Detect which cell encompasses the target text, then output its [X, Y] center coordinate. 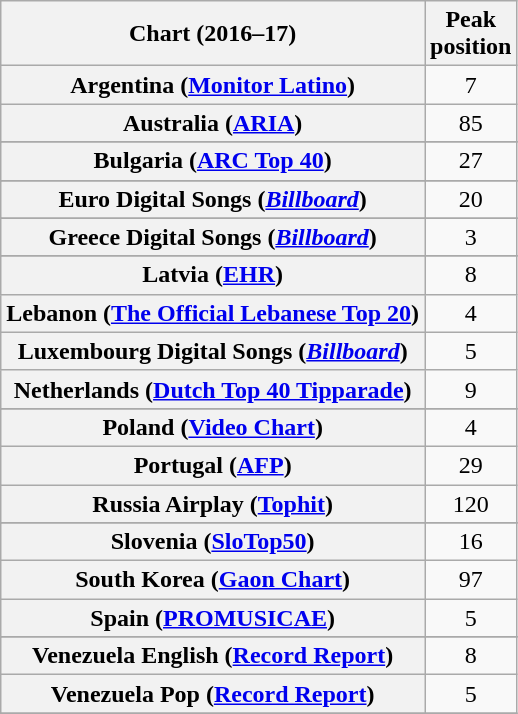
Bulgaria (ARC Top 40) [213, 161]
Luxembourg Digital Songs (Billboard) [213, 351]
29 [471, 465]
9 [471, 389]
3 [471, 237]
Venezuela English (Record Report) [213, 656]
Australia (ARIA) [213, 123]
Poland (Video Chart) [213, 427]
Lebanon (The Official Lebanese Top 20) [213, 313]
Portugal (AFP) [213, 465]
7 [471, 85]
Venezuela Pop (Record Report) [213, 694]
27 [471, 161]
Peakposition [471, 34]
Spain (PROMUSICAE) [213, 618]
85 [471, 123]
Argentina (Monitor Latino) [213, 85]
Chart (2016–17) [213, 34]
Netherlands (Dutch Top 40 Tipparade) [213, 389]
16 [471, 542]
South Korea (Gaon Chart) [213, 580]
Russia Airplay (Tophit) [213, 503]
97 [471, 580]
120 [471, 503]
Slovenia (SloTop50) [213, 542]
Greece Digital Songs (Billboard) [213, 237]
Euro Digital Songs (Billboard) [213, 199]
Latvia (EHR) [213, 275]
20 [471, 199]
